Scan for the cell matching the given text and deliver its [x, y] coordinate at center. 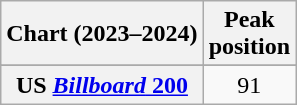
91 [249, 85]
Chart (2023–2024) [102, 34]
US Billboard 200 [102, 85]
Peakposition [249, 34]
